Scan for the cell matching the given text and deliver its [x, y] coordinate at center. 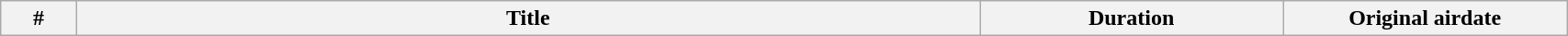
Original airdate [1426, 18]
Duration [1132, 18]
# [39, 18]
Title [527, 18]
